For the text-containing cell, return its midpoint in (X, Y) coordinate format. 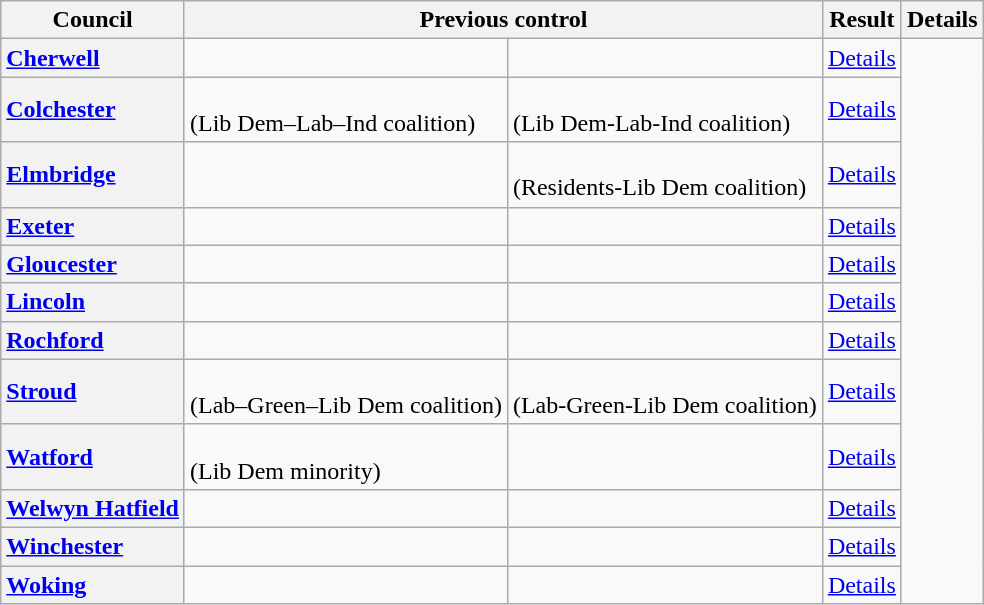
Previous control (503, 20)
Result (862, 20)
Rochford (93, 340)
Welwyn Hatfield (93, 508)
Lincoln (93, 302)
Colchester (93, 110)
(Lib Dem-Lab-Ind coalition) (664, 110)
Elmbridge (93, 174)
(Lib Dem–Lab–Ind coalition) (346, 110)
Winchester (93, 546)
Exeter (93, 226)
Stroud (93, 392)
Cherwell (93, 58)
(Lab–Green–Lib Dem coalition) (346, 392)
(Lab-Green-Lib Dem coalition) (664, 392)
Council (93, 20)
(Residents-Lib Dem coalition) (664, 174)
(Lib Dem minority) (346, 456)
Watford (93, 456)
Gloucester (93, 264)
Woking (93, 585)
